Output the (X, Y) coordinate of the center of the cell containing the given text.  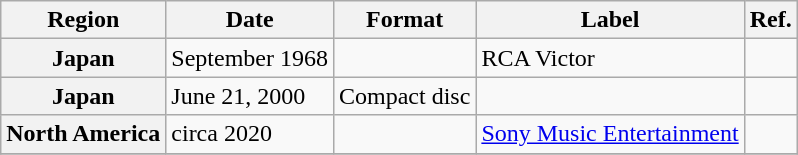
Date (250, 20)
Compact disc (404, 96)
Sony Music Entertainment (610, 134)
Label (610, 20)
June 21, 2000 (250, 96)
Ref. (770, 20)
circa 2020 (250, 134)
Format (404, 20)
RCA Victor (610, 58)
Region (84, 20)
September 1968 (250, 58)
North America (84, 134)
